Provide the [X, Y] coordinate of the cell's center where the given text is located.  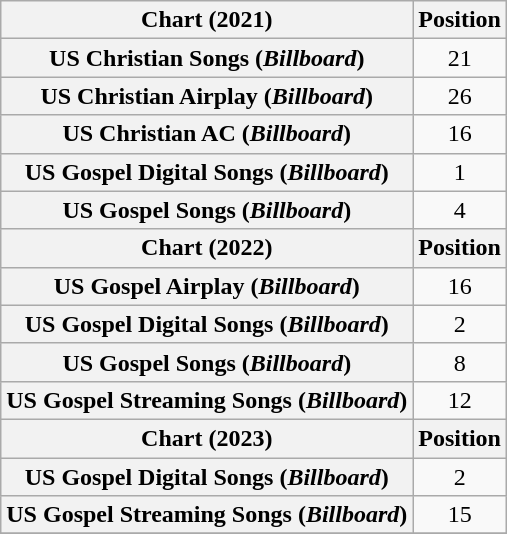
Chart (2021) [207, 20]
21 [460, 58]
8 [460, 362]
Chart (2023) [207, 438]
26 [460, 96]
12 [460, 400]
1 [460, 172]
4 [460, 210]
US Christian AC (Billboard) [207, 134]
US Gospel Airplay (Billboard) [207, 286]
15 [460, 515]
US Christian Songs (Billboard) [207, 58]
Chart (2022) [207, 248]
US Christian Airplay (Billboard) [207, 96]
